Search for the cell housing the specified text and yield its (x, y) center coordinate. 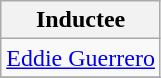
Eddie Guerrero (81, 58)
Inductee (81, 20)
